Capture the cell that displays the provided text and extract its [x, y] central coordinate. 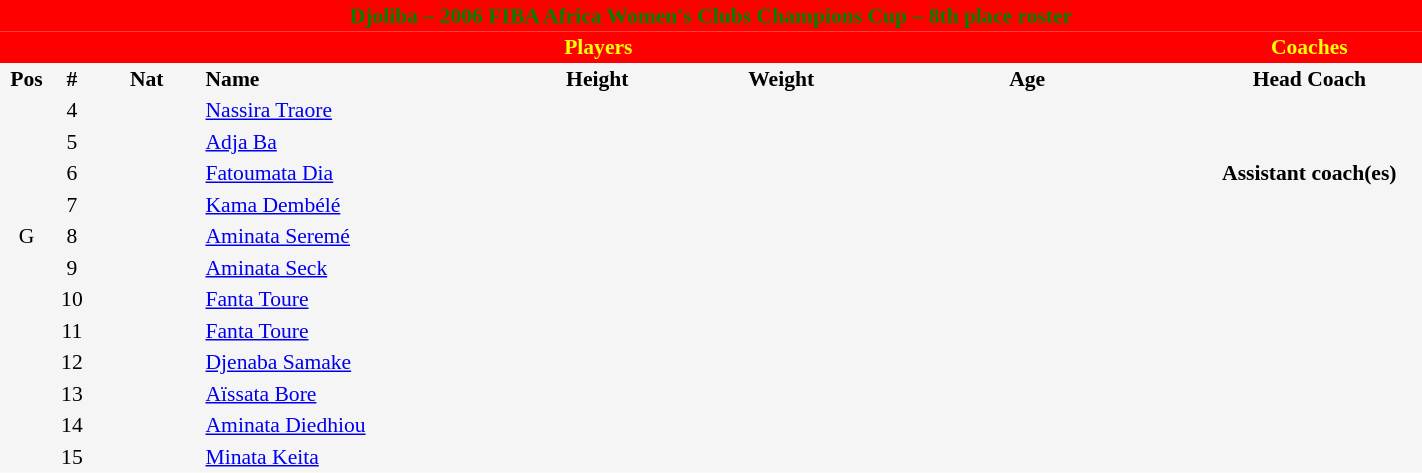
G [26, 236]
Fatoumata Dia [346, 174]
Weight [782, 79]
15 [72, 457]
9 [72, 268]
12 [72, 362]
7 [72, 205]
Players [598, 48]
Assistant coach(es) [1310, 174]
Djenaba Samake [346, 362]
Head Coach [1310, 79]
Name [346, 79]
Pos [26, 79]
10 [72, 300]
11 [72, 331]
Adja Ba [346, 142]
8 [72, 236]
Aminata Seremé [346, 236]
14 [72, 426]
Height [598, 79]
# [72, 79]
Age [1028, 79]
6 [72, 174]
Djoliba – 2006 FIBA Africa Women's Clubs Champions Cup – 8th place roster [711, 16]
Coaches [1310, 48]
4 [72, 110]
Minata Keita [346, 457]
Nassira Traore [346, 110]
13 [72, 394]
Kama Dembélé [346, 205]
Aminata Diedhiou [346, 426]
Aïssata Bore [346, 394]
Aminata Seck [346, 268]
5 [72, 142]
Nat [147, 79]
